Identify which cell holds the provided text, then report its (X, Y) central coordinate. 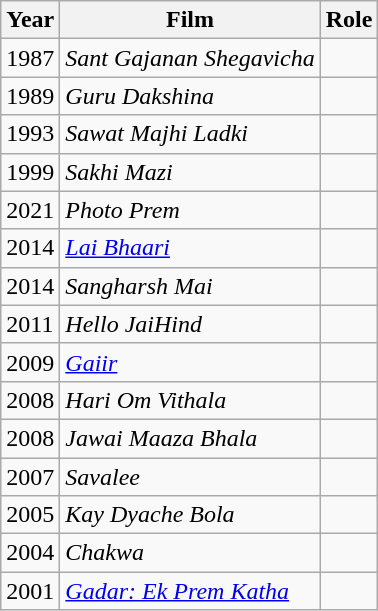
Lai Bhaari (190, 248)
Role (349, 20)
2005 (30, 515)
1987 (30, 58)
Sakhi Mazi (190, 172)
Savalee (190, 477)
2007 (30, 477)
2011 (30, 324)
2009 (30, 362)
Guru Dakshina (190, 96)
2004 (30, 553)
Sant Gajanan Shegavicha (190, 58)
Sangharsh Mai (190, 286)
1999 (30, 172)
Gaiir (190, 362)
Hari Om Vithala (190, 400)
1989 (30, 96)
1993 (30, 134)
Gadar: Ek Prem Katha (190, 591)
Kay Dyache Bola (190, 515)
Sawat Majhi Ladki (190, 134)
Film (190, 20)
Year (30, 20)
Photo Prem (190, 210)
Jawai Maaza Bhala (190, 438)
2021 (30, 210)
Chakwa (190, 553)
Hello JaiHind (190, 324)
2001 (30, 591)
